Extract the [X, Y] coordinate from the center of the cell holding the provided text.  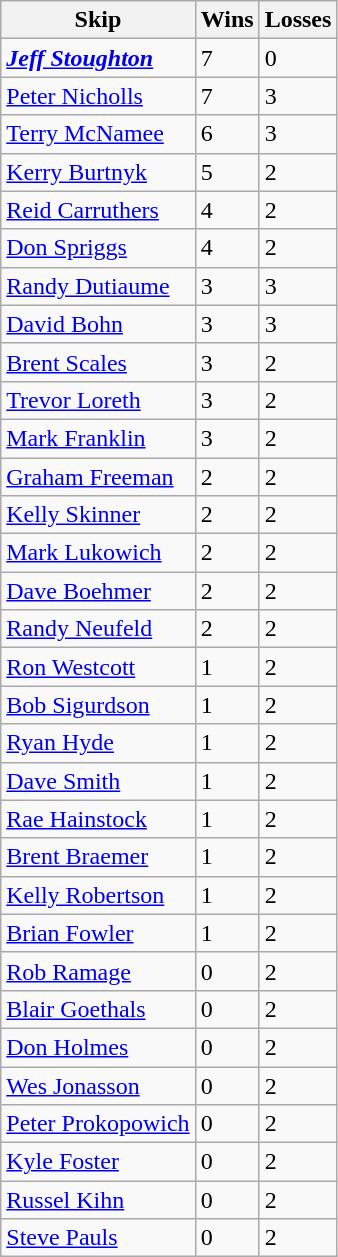
Brent Braemer [98, 857]
Dave Boehmer [98, 591]
Russel Kihn [98, 1200]
Rae Hainstock [98, 819]
Ryan Hyde [98, 743]
Dave Smith [98, 781]
Kyle Foster [98, 1162]
Bob Sigurdson [98, 705]
Peter Prokopowich [98, 1124]
Ron Westcott [98, 667]
Jeff Stoughton [98, 58]
David Bohn [98, 324]
Rob Ramage [98, 971]
6 [227, 134]
Trevor Loreth [98, 400]
Don Spriggs [98, 248]
Randy Dutiaume [98, 286]
Wes Jonasson [98, 1085]
Mark Franklin [98, 438]
Kerry Burtnyk [98, 172]
Wins [227, 20]
Mark Lukowich [98, 553]
Brian Fowler [98, 933]
Brent Scales [98, 362]
Blair Goethals [98, 1009]
Terry McNamee [98, 134]
Losses [298, 20]
Steve Pauls [98, 1238]
Peter Nicholls [98, 96]
Don Holmes [98, 1047]
Reid Carruthers [98, 210]
Skip [98, 20]
Randy Neufeld [98, 629]
Kelly Skinner [98, 515]
Graham Freeman [98, 477]
5 [227, 172]
Kelly Robertson [98, 895]
